For the text-containing cell, return its midpoint in [X, Y] coordinate format. 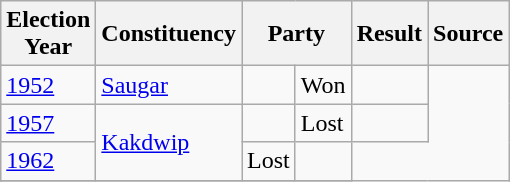
Saugar [169, 85]
Constituency [169, 34]
Kakdwip [169, 142]
Result [389, 34]
1957 [48, 123]
Won [323, 85]
Party [297, 34]
ElectionYear [48, 34]
1952 [48, 85]
1962 [48, 161]
Source [468, 34]
